From the cell containing the given text, extract its center point as [x, y] coordinate. 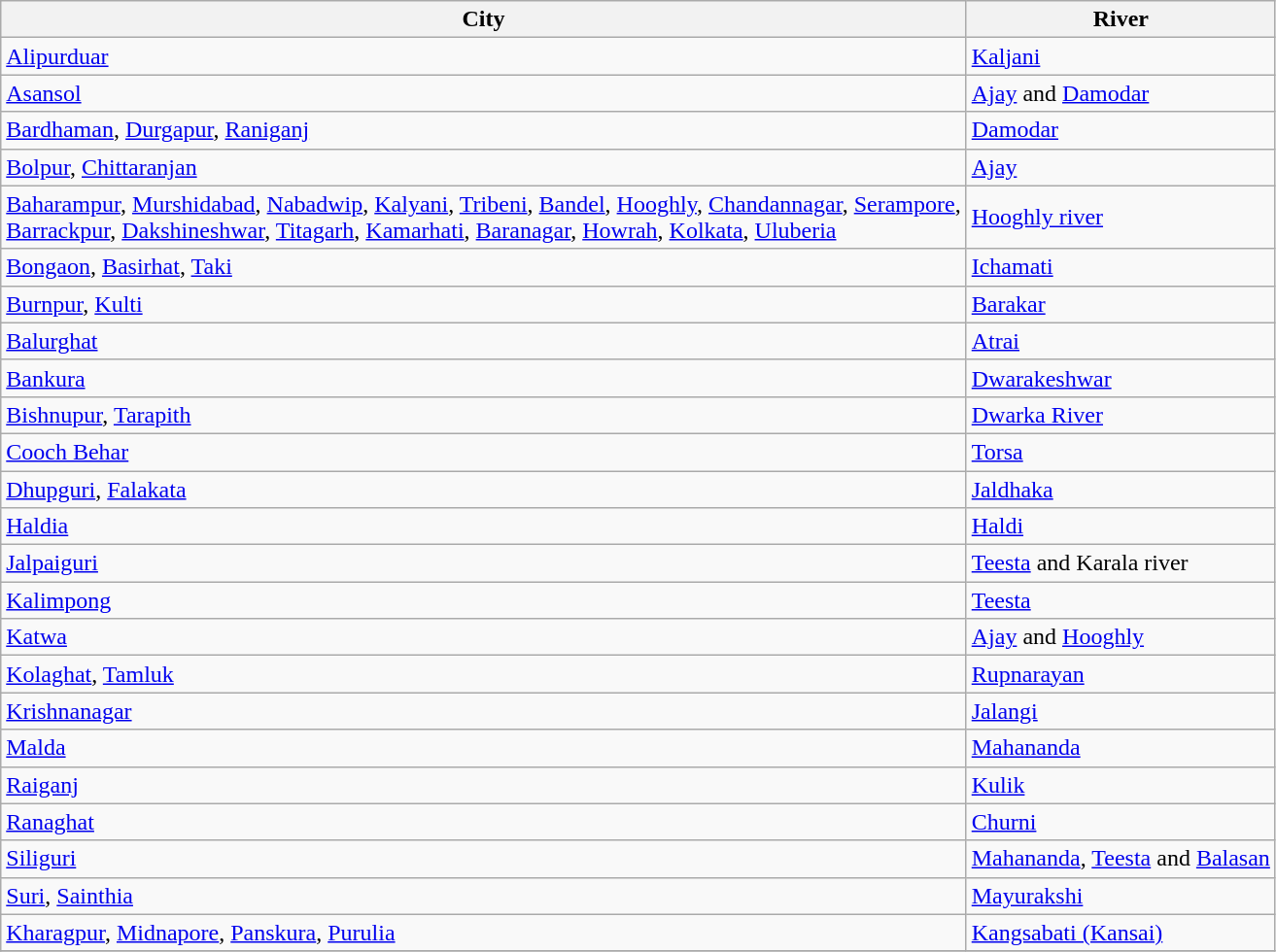
Asansol [484, 93]
Mayurakshi [1121, 896]
Torsa [1121, 452]
River [1121, 19]
Churni [1121, 822]
Ajay [1121, 167]
Bongaon, Basirhat, Taki [484, 267]
Ajay and Hooghly [1121, 637]
Bardhaman, Durgapur, Raniganj [484, 130]
City [484, 19]
Kaljani [1121, 56]
Jalpaiguri [484, 563]
Mahananda [1121, 748]
Siliguri [484, 859]
Kangsabati (Kansai) [1121, 933]
Krishnanagar [484, 711]
Bolpur, Chittaranjan [484, 167]
Dhupguri, Falakata [484, 489]
Kolaghat, Tamluk [484, 674]
Hooghly river [1121, 218]
Atrai [1121, 341]
Alipurduar [484, 56]
Ranaghat [484, 822]
Rupnarayan [1121, 674]
Haldia [484, 527]
Dwarakeshwar [1121, 378]
Jaldhaka [1121, 489]
Katwa [484, 637]
Suri, Sainthia [484, 896]
Haldi [1121, 527]
Kulik [1121, 785]
Teesta [1121, 600]
Ichamati [1121, 267]
Mahananda, Teesta and Balasan [1121, 859]
Damodar [1121, 130]
Cooch Behar [484, 452]
Burnpur, Kulti [484, 304]
Jalangi [1121, 711]
Ajay and Damodar [1121, 93]
Dwarka River [1121, 415]
Bankura [484, 378]
Kharagpur, Midnapore, Panskura, Purulia [484, 933]
Teesta and Karala river [1121, 563]
Malda [484, 748]
Barakar [1121, 304]
Bishnupur, Tarapith [484, 415]
Balurghat [484, 341]
Kalimpong [484, 600]
Raiganj [484, 785]
